Output the (X, Y) coordinate of the center of the cell containing the given text.  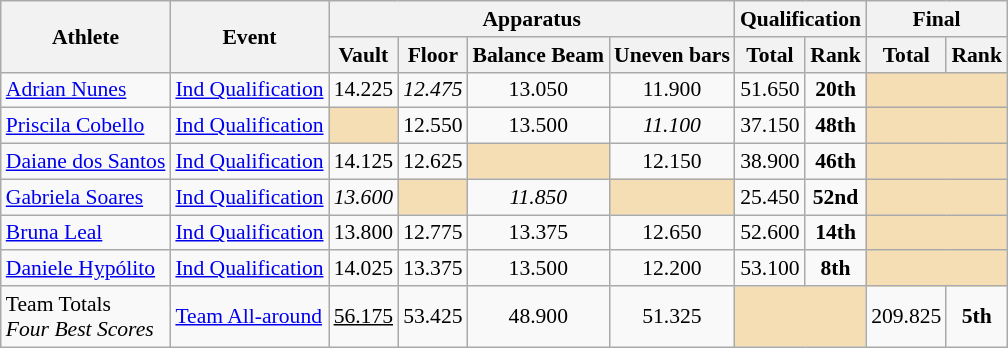
5th (976, 316)
11.900 (672, 90)
14th (836, 233)
13.600 (364, 197)
37.150 (770, 126)
Floor (432, 55)
46th (836, 162)
Apparatus (532, 19)
12.650 (672, 233)
13.050 (538, 90)
12.625 (432, 162)
Bruna Leal (86, 233)
Vault (364, 55)
Athlete (86, 36)
Final (936, 19)
11.100 (672, 126)
52.600 (770, 233)
12.775 (432, 233)
53.100 (770, 269)
51.325 (672, 316)
Event (249, 36)
53.425 (432, 316)
8th (836, 269)
Balance Beam (538, 55)
Team All-around (249, 316)
48.900 (538, 316)
12.150 (672, 162)
25.450 (770, 197)
Priscila Cobello (86, 126)
14.125 (364, 162)
52nd (836, 197)
51.650 (770, 90)
20th (836, 90)
Team TotalsFour Best Scores (86, 316)
12.475 (432, 90)
13.800 (364, 233)
Gabriela Soares (86, 197)
56.175 (364, 316)
Qualification (800, 19)
Daniele Hypólito (86, 269)
48th (836, 126)
Daiane dos Santos (86, 162)
12.550 (432, 126)
38.900 (770, 162)
11.850 (538, 197)
14.225 (364, 90)
Adrian Nunes (86, 90)
14.025 (364, 269)
209.825 (906, 316)
Uneven bars (672, 55)
12.200 (672, 269)
